Pinpoint the cell where the given text exists, returning its [x, y] midpoint coordinate. 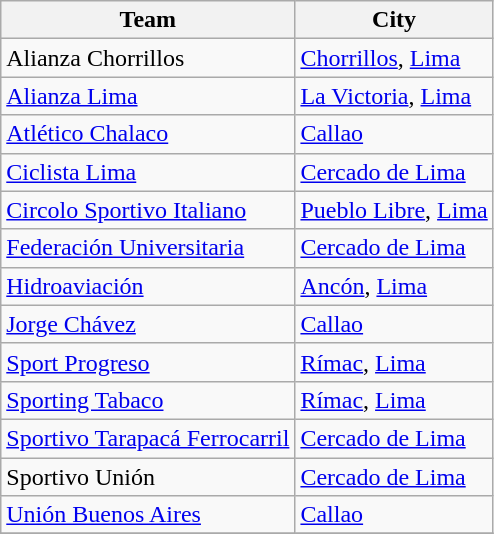
Ciclista Lima [148, 172]
Sportivo Unión [148, 477]
Circolo Sportivo Italiano [148, 210]
Ancón, Lima [394, 286]
Sporting Tabaco [148, 400]
Alianza Lima [148, 96]
Pueblo Libre, Lima [394, 210]
Sport Progreso [148, 362]
City [394, 20]
Federación Universitaria [148, 248]
La Victoria, Lima [394, 96]
Unión Buenos Aires [148, 515]
Jorge Chávez [148, 324]
Alianza Chorrillos [148, 58]
Atlético Chalaco [148, 134]
Sportivo Tarapacá Ferrocarril [148, 438]
Chorrillos, Lima [394, 58]
Hidroaviación [148, 286]
Team [148, 20]
